Capture the cell that displays the provided text and extract its (X, Y) central coordinate. 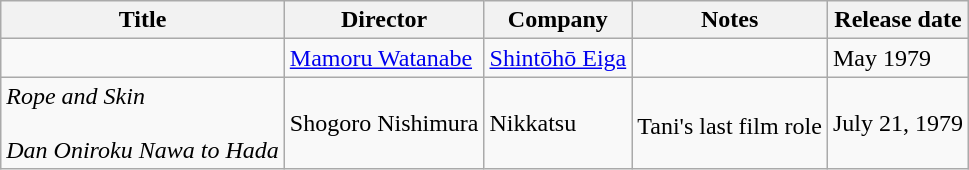
July 21, 1979 (898, 123)
May 1979 (898, 58)
Mamoru Watanabe (384, 58)
Shogoro Nishimura (384, 123)
Director (384, 20)
Company (558, 20)
Tani's last film role (730, 123)
Nikkatsu (558, 123)
Title (143, 20)
Rope and SkinDan Oniroku Nawa to Hada (143, 123)
Release date (898, 20)
Shintōhō Eiga (558, 58)
Notes (730, 20)
